From the cell containing the given text, extract its center point as (X, Y) coordinate. 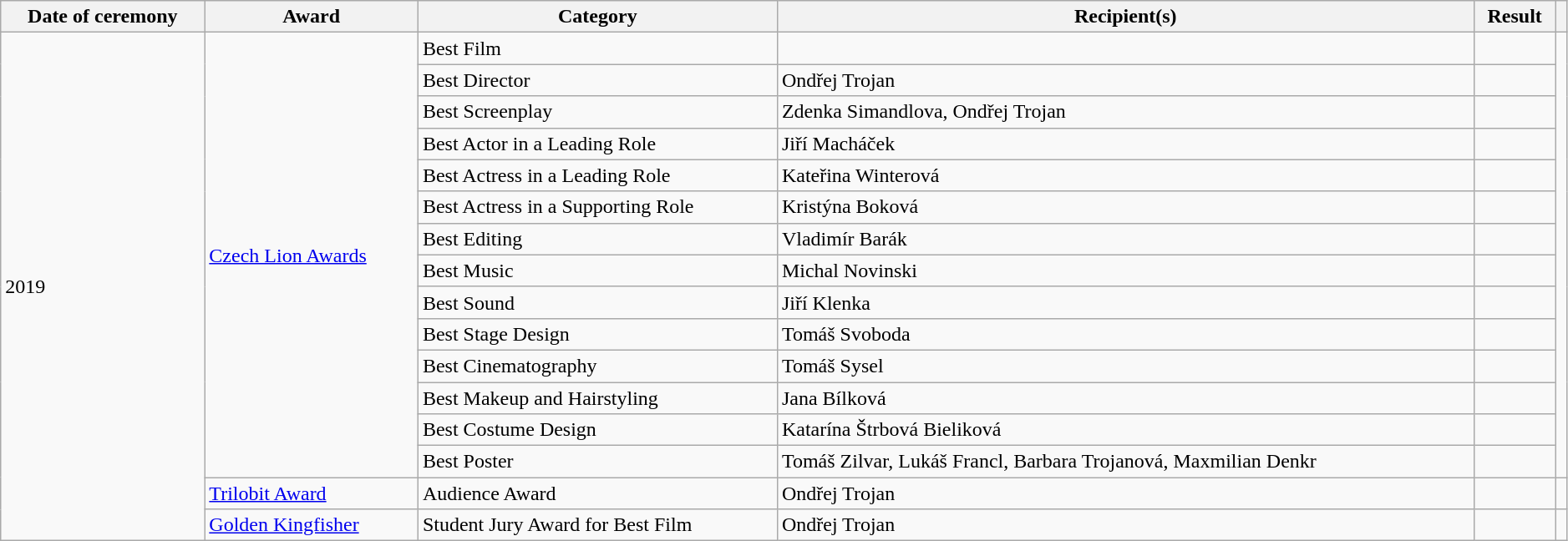
Vladimír Barák (1125, 239)
Best Poster (597, 462)
Jiří Klenka (1125, 302)
Tomáš Zilvar, Lukáš Francl, Barbara Trojanová, Maxmilian Denkr (1125, 462)
Jiří Macháček (1125, 144)
Best Sound (597, 302)
Best Actress in a Supporting Role (597, 207)
Tomáš Sysel (1125, 366)
Result (1515, 17)
Best Actor in a Leading Role (597, 144)
Kristýna Boková (1125, 207)
Best Cinematography (597, 366)
Kateřina Winterová (1125, 175)
Best Director (597, 80)
Michal Novinski (1125, 270)
2019 (103, 287)
Best Film (597, 48)
Award (312, 17)
Audience Award (597, 493)
Trilobit Award (312, 493)
Best Actress in a Leading Role (597, 175)
Best Costume Design (597, 430)
Best Screenplay (597, 112)
Best Music (597, 270)
Category (597, 17)
Tomáš Svoboda (1125, 334)
Golden Kingfisher (312, 525)
Date of ceremony (103, 17)
Zdenka Simandlova, Ondřej Trojan (1125, 112)
Jana Bílková (1125, 398)
Best Makeup and Hairstyling (597, 398)
Czech Lion Awards (312, 255)
Katarína Štrbová Bieliková (1125, 430)
Student Jury Award for Best Film (597, 525)
Recipient(s) (1125, 17)
Best Editing (597, 239)
Best Stage Design (597, 334)
